Determine the [X, Y] coordinate at the center of the cell enclosing the given text.  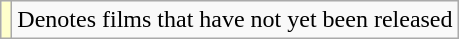
Denotes films that have not yet been released [235, 20]
